Output the (X, Y) coordinate of the center of the cell containing the given text.  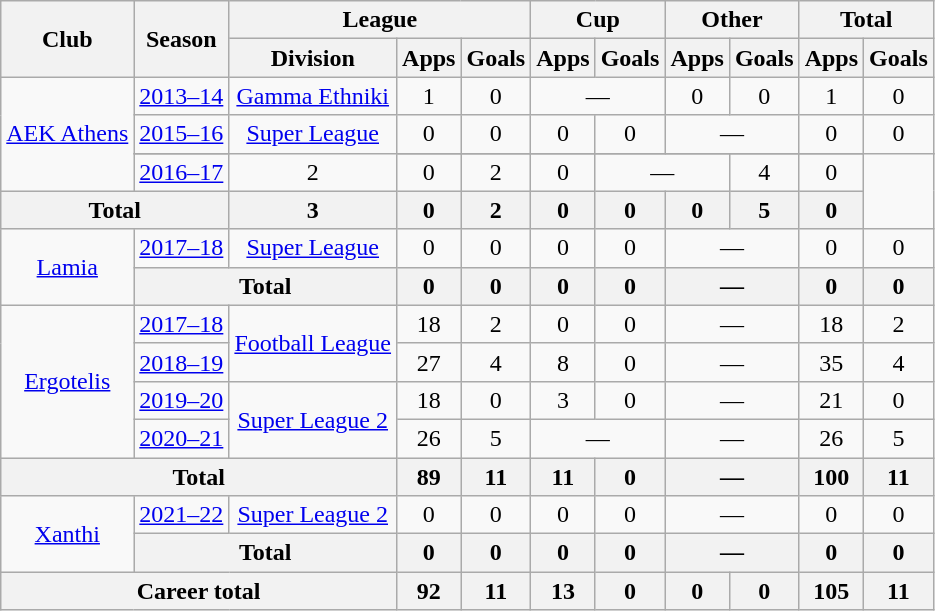
35 (831, 362)
Division (313, 58)
Career total (199, 591)
Football League (313, 343)
8 (563, 362)
100 (831, 477)
92 (429, 591)
Lamia (68, 267)
2018–19 (182, 362)
2016–17 (182, 172)
2020–21 (182, 438)
2019–20 (182, 400)
27 (429, 362)
Ergotelis (68, 381)
AEK Athens (68, 134)
League (380, 20)
Club (68, 39)
21 (831, 400)
105 (831, 591)
Season (182, 39)
13 (563, 591)
Gamma Ethniki (313, 96)
89 (429, 477)
2021–22 (182, 515)
Cup (598, 20)
Other (732, 20)
2015–16 (182, 134)
2013–14 (182, 96)
Xanthi (68, 534)
